Detect which cell encompasses the target text, then output its (x, y) center coordinate. 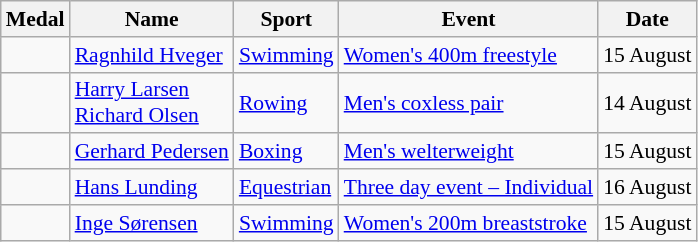
Women's 200m breaststroke (468, 223)
Equestrian (286, 187)
Ragnhild Hveger (152, 55)
Harry Larsen Richard Olsen (152, 102)
Sport (286, 19)
Men's welterweight (468, 152)
Medal (36, 19)
Name (152, 19)
Date (647, 19)
16 August (647, 187)
Gerhard Pedersen (152, 152)
Rowing (286, 102)
Three day event – Individual (468, 187)
Boxing (286, 152)
Hans Lunding (152, 187)
Event (468, 19)
Inge Sørensen (152, 223)
14 August (647, 102)
Women's 400m freestyle (468, 55)
Men's coxless pair (468, 102)
